Scan for the cell matching the given text and deliver its [x, y] coordinate at center. 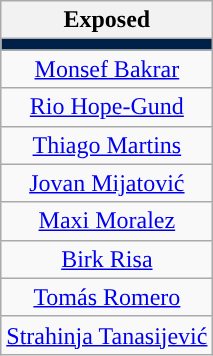
Maxi Moralez [107, 221]
Exposed [107, 20]
Strahinja Tanasijević [107, 335]
Rio Hope-Gund [107, 107]
Tomás Romero [107, 297]
Jovan Mijatović [107, 183]
Monsef Bakrar [107, 69]
Birk Risa [107, 259]
Thiago Martins [107, 145]
